Scan for the cell matching the given text and deliver its (X, Y) coordinate at center. 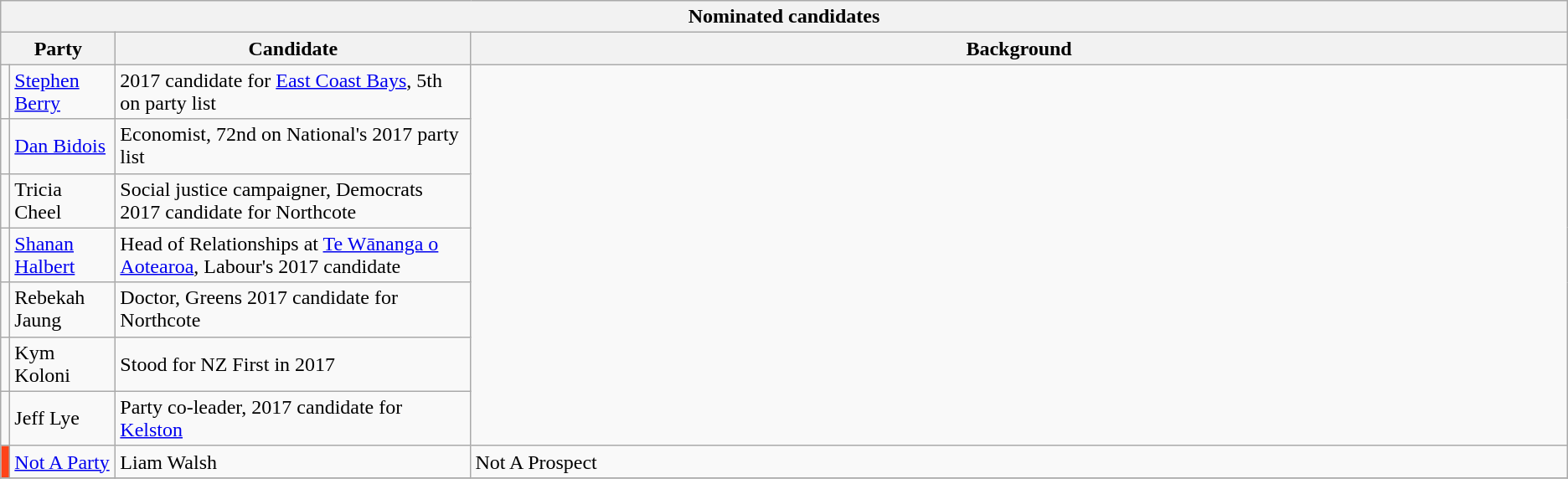
Liam Walsh (293, 461)
Stood for NZ First in 2017 (293, 363)
Party co-leader, 2017 candidate for Kelston (293, 419)
Doctor, Greens 2017 candidate for Northcote (293, 310)
Stephen Berry (63, 92)
Not A Prospect (1019, 461)
Not A Party (63, 461)
Dan Bidois (63, 146)
Economist, 72nd on National's 2017 party list (293, 146)
2017 candidate for East Coast Bays, 5th on party list (293, 92)
Candidate (293, 49)
Social justice campaigner, Democrats 2017 candidate for Northcote (293, 201)
Kym Koloni (63, 363)
Tricia Cheel (63, 201)
Head of Relationships at Te Wānanga o Aotearoa, Labour's 2017 candidate (293, 255)
Background (1019, 49)
Party (59, 49)
Nominated candidates (784, 17)
Jeff Lye (63, 419)
Shanan Halbert (63, 255)
Rebekah Jaung (63, 310)
